Locate the cell with the specified text and output its [X, Y] center coordinate. 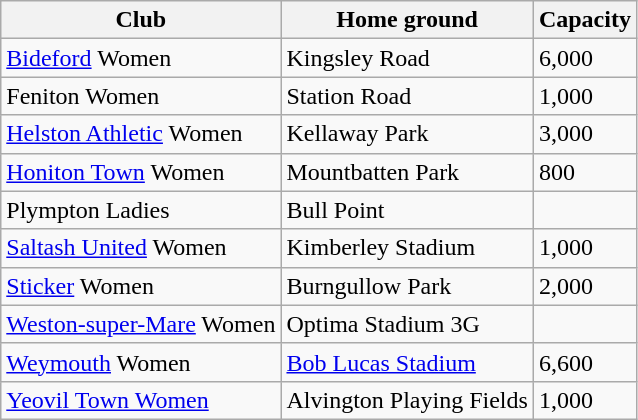
6,600 [584, 362]
Helston Athletic Women [141, 134]
Bideford Women [141, 58]
Bob Lucas Stadium [407, 362]
Mountbatten Park [407, 172]
800 [584, 172]
Club [141, 20]
Weymouth Women [141, 362]
Station Road [407, 96]
Plympton Ladies [141, 210]
2,000 [584, 286]
Bull Point [407, 210]
6,000 [584, 58]
Sticker Women [141, 286]
Kimberley Stadium [407, 248]
Kellaway Park [407, 134]
Yeovil Town Women [141, 400]
Burngullow Park [407, 286]
Home ground [407, 20]
Weston-super-Mare Women [141, 324]
Kingsley Road [407, 58]
Alvington Playing Fields [407, 400]
Capacity [584, 20]
Feniton Women [141, 96]
Saltash United Women [141, 248]
Honiton Town Women [141, 172]
3,000 [584, 134]
Optima Stadium 3G [407, 324]
